Return (x, y) of the center of cell containing provided text 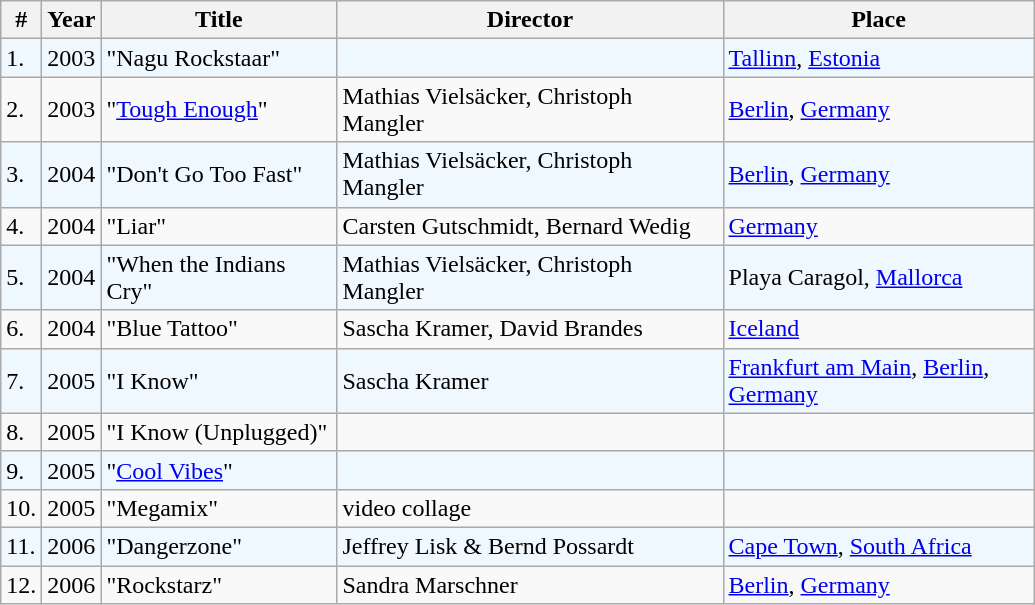
"Rockstarz" (219, 585)
Jeffrey Lisk & Bernd Possardt (530, 546)
"Blue Tattoo" (219, 329)
Director (530, 20)
Title (219, 20)
6. (22, 329)
11. (22, 546)
4. (22, 226)
Year (72, 20)
8. (22, 432)
"Cool Vibes" (219, 470)
Place (878, 20)
Iceland (878, 329)
"Liar" (219, 226)
"Don't Go Too Fast" (219, 174)
2. (22, 110)
Sascha Kramer (530, 380)
Frankfurt am Main, Berlin, Germany (878, 380)
Sascha Kramer, David Brandes (530, 329)
"Nagu Rockstaar" (219, 58)
3. (22, 174)
Sandra Marschner (530, 585)
"I Know (Unplugged)" (219, 432)
"Tough Enough" (219, 110)
video collage (530, 508)
"Megamix" (219, 508)
Germany (878, 226)
7. (22, 380)
Playa Caragol, Mallorca (878, 278)
Tallinn, Estonia (878, 58)
1. (22, 58)
12. (22, 585)
Carsten Gutschmidt, Bernard Wedig (530, 226)
Cape Town, South Africa (878, 546)
"When the Indians Cry" (219, 278)
"Dangerzone" (219, 546)
"I Know" (219, 380)
5. (22, 278)
10. (22, 508)
# (22, 20)
9. (22, 470)
